Capture the cell that displays the provided text and extract its (x, y) central coordinate. 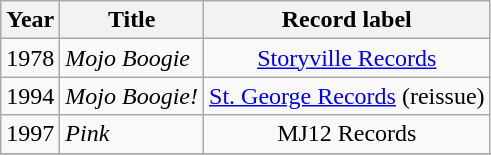
1978 (30, 58)
Mojo Boogie! (132, 96)
1994 (30, 96)
Mojo Boogie (132, 58)
1997 (30, 134)
Pink (132, 134)
Record label (348, 20)
Year (30, 20)
MJ12 Records (348, 134)
Title (132, 20)
St. George Records (reissue) (348, 96)
Storyville Records (348, 58)
